Search for the cell housing the specified text and yield its (x, y) center coordinate. 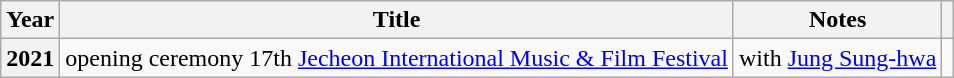
opening ceremony 17th Jecheon International Music & Film Festival (397, 58)
Title (397, 20)
Year (30, 20)
Notes (837, 20)
with Jung Sung-hwa (837, 58)
2021 (30, 58)
